Return the (X, Y) coordinate for the center point of the cell that contains the specified text.  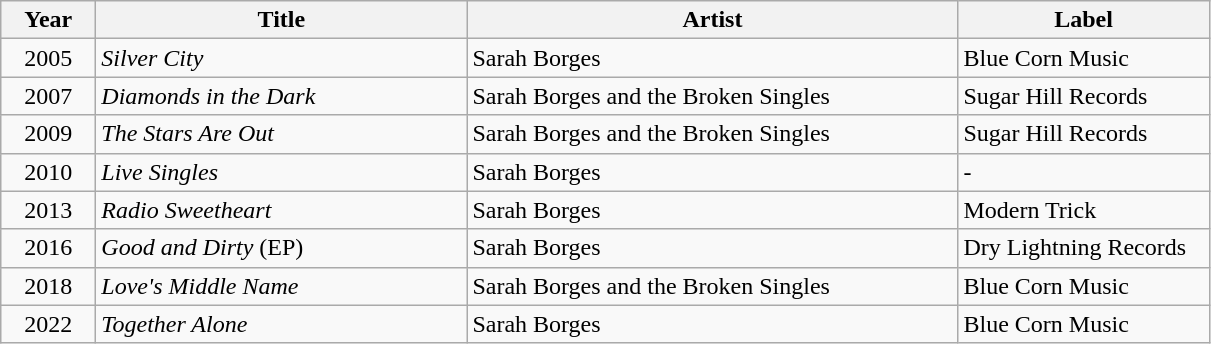
2022 (48, 324)
Silver City (282, 58)
Together Alone (282, 324)
Live Singles (282, 172)
Love's Middle Name (282, 286)
Radio Sweetheart (282, 210)
2009 (48, 134)
2005 (48, 58)
Good and Dirty (EP) (282, 248)
2016 (48, 248)
Title (282, 20)
2010 (48, 172)
2018 (48, 286)
Label (1084, 20)
Modern Trick (1084, 210)
- (1084, 172)
Year (48, 20)
The Stars Are Out (282, 134)
2007 (48, 96)
2013 (48, 210)
Dry Lightning Records (1084, 248)
Diamonds in the Dark (282, 96)
Artist (712, 20)
